For the text-containing cell, return its midpoint in (x, y) coordinate format. 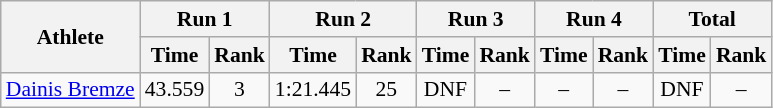
1:21.445 (313, 90)
Run 4 (594, 19)
Total (712, 19)
Run 1 (205, 19)
Run 3 (476, 19)
43.559 (174, 90)
25 (386, 90)
Dainis Bremze (70, 90)
Run 2 (344, 19)
Athlete (70, 36)
3 (240, 90)
